Locate the cell with the specified text and output its (X, Y) center coordinate. 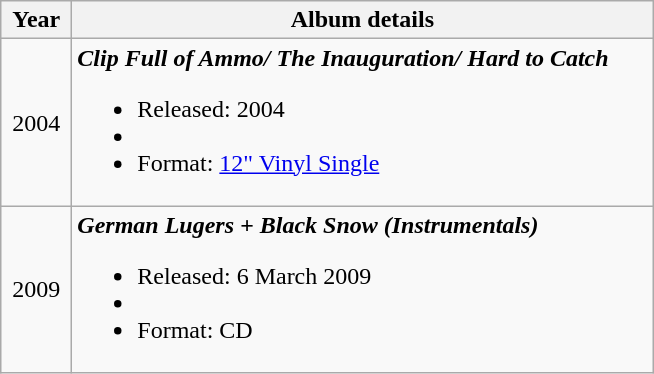
German Lugers + Black Snow (Instrumentals)Released: 6 March 2009Format: CD (362, 290)
2009 (36, 290)
Year (36, 20)
2004 (36, 122)
Album details (362, 20)
Clip Full of Ammo/ The Inauguration/ Hard to CatchReleased: 2004Format: 12" Vinyl Single (362, 122)
